From the cell containing the given text, extract its center point as (x, y) coordinate. 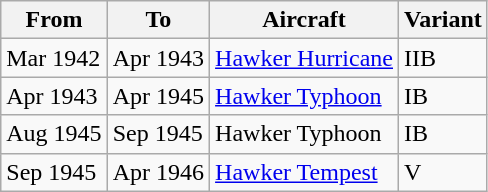
Aircraft (304, 20)
Hawker Hurricane (304, 58)
V (444, 172)
IIB (444, 58)
Mar 1942 (54, 58)
Apr 1945 (158, 96)
Aug 1945 (54, 134)
Hawker Tempest (304, 172)
Apr 1946 (158, 172)
Variant (444, 20)
To (158, 20)
From (54, 20)
